Capture the cell that displays the provided text and extract its [x, y] central coordinate. 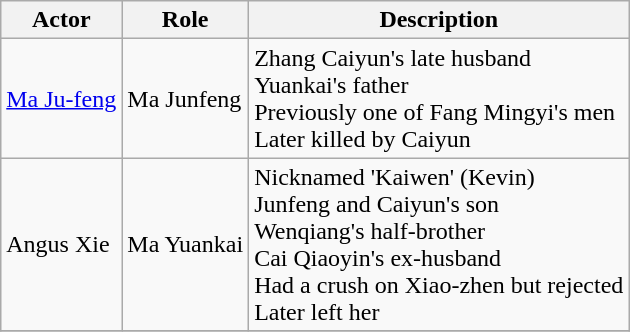
Angus Xie [62, 244]
Zhang Caiyun's late husbandYuankai's fatherPreviously one of Fang Mingyi's menLater killed by Caiyun [439, 98]
Nicknamed 'Kaiwen' (Kevin)Junfeng and Caiyun's sonWenqiang's half-brotherCai Qiaoyin's ex-husbandHad a crush on Xiao-zhen but rejectedLater left her [439, 244]
Description [439, 20]
Ma Ju-feng [62, 98]
Role [186, 20]
Ma Yuankai [186, 244]
Ma Junfeng [186, 98]
Actor [62, 20]
